Locate the cell with the specified text and output its (x, y) center coordinate. 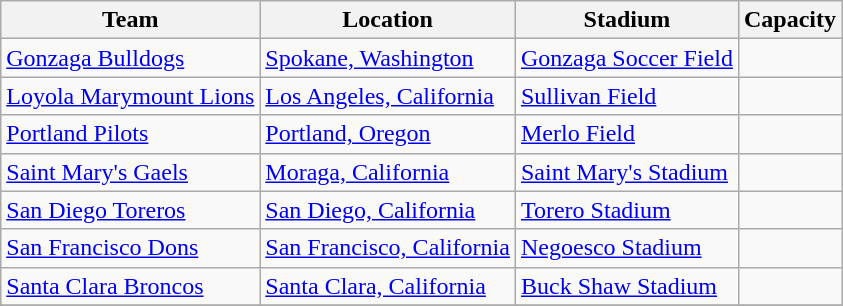
San Francisco, California (388, 248)
Negoesco Stadium (626, 248)
Saint Mary's Gaels (130, 172)
Team (130, 20)
Saint Mary's Stadium (626, 172)
Buck Shaw Stadium (626, 286)
Santa Clara, California (388, 286)
San Diego, California (388, 210)
Stadium (626, 20)
Torero Stadium (626, 210)
Portland, Oregon (388, 134)
Gonzaga Soccer Field (626, 58)
Capacity (790, 20)
Loyola Marymount Lions (130, 96)
Portland Pilots (130, 134)
Los Angeles, California (388, 96)
Spokane, Washington (388, 58)
San Diego Toreros (130, 210)
Sullivan Field (626, 96)
Location (388, 20)
Santa Clara Broncos (130, 286)
Merlo Field (626, 134)
Moraga, California (388, 172)
San Francisco Dons (130, 248)
Gonzaga Bulldogs (130, 58)
